For the text-containing cell, return its midpoint in (x, y) coordinate format. 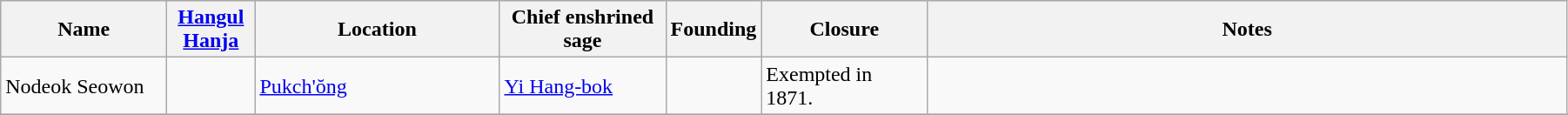
Closure (844, 30)
Yi Hang-bok (583, 85)
Name (84, 30)
HangulHanja (211, 30)
Location (378, 30)
Chief enshrined sage (583, 30)
Exempted in 1871. (844, 85)
Founding (714, 30)
Notes (1248, 30)
Nodeok Seowon (84, 85)
Pukch'ŏng (378, 85)
